Detect which cell encompasses the target text, then output its [X, Y] center coordinate. 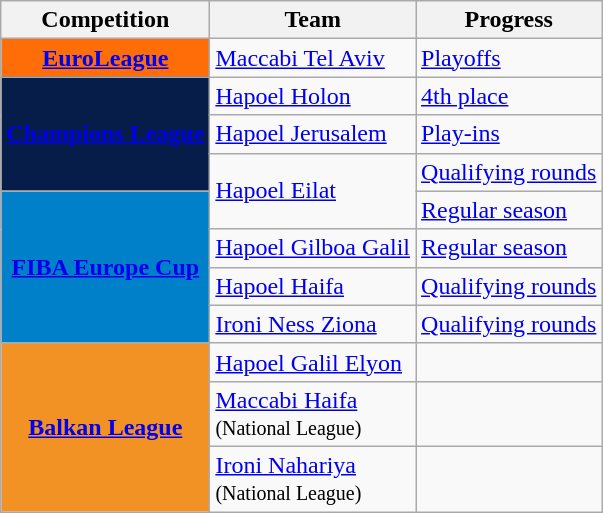
Maccabi Haifa (National League) [313, 414]
Maccabi Tel Aviv [313, 58]
Champions League [106, 134]
Progress [509, 20]
Ironi Ness Ziona [313, 324]
Play-ins [509, 134]
Hapoel Haifa [313, 286]
Competition [106, 20]
Hapoel Jerusalem [313, 134]
Ironi Nahariya (National League) [313, 478]
Balkan League [106, 427]
Hapoel Galil Elyon [313, 362]
Hapoel Gilboa Galil [313, 248]
Playoffs [509, 58]
4th place [509, 96]
Team [313, 20]
Hapoel Eilat [313, 191]
EuroLeague [106, 58]
Hapoel Holon [313, 96]
FIBA Europe Cup [106, 267]
